Identify which cell holds the provided text, then report its (x, y) central coordinate. 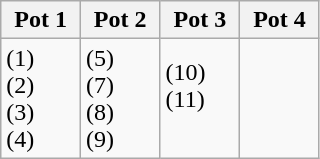
Pot 1 (41, 20)
Pot 4 (280, 20)
(1) (2) (3) (4) (41, 98)
(5) (7) (8) (9) (120, 98)
Pot 3 (200, 20)
(10) (11) (200, 98)
Pot 2 (120, 20)
